For the text-containing cell, return its midpoint in [x, y] coordinate format. 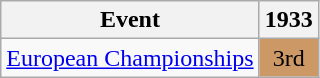
Event [130, 20]
1933 [288, 20]
3rd [288, 58]
European Championships [130, 58]
